From the cell containing the given text, extract its center point as (X, Y) coordinate. 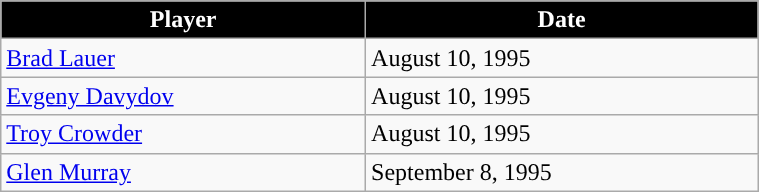
Troy Crowder (184, 134)
Glen Murray (184, 172)
Evgeny Davydov (184, 96)
Brad Lauer (184, 58)
September 8, 1995 (562, 172)
Player (184, 20)
Date (562, 20)
